For the text-containing cell, return its midpoint in (x, y) coordinate format. 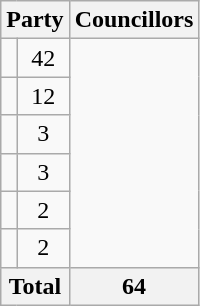
Total (35, 286)
Councillors (134, 20)
Party (35, 20)
42 (43, 58)
64 (134, 286)
12 (43, 96)
